For the text-containing cell, return its midpoint in (X, Y) coordinate format. 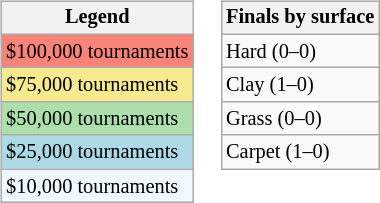
$100,000 tournaments (97, 51)
$25,000 tournaments (97, 152)
$10,000 tournaments (97, 186)
Carpet (1–0) (300, 152)
Legend (97, 18)
Grass (0–0) (300, 119)
Clay (1–0) (300, 85)
$50,000 tournaments (97, 119)
Finals by surface (300, 18)
$75,000 tournaments (97, 85)
Hard (0–0) (300, 51)
